Extract the [X, Y] coordinate from the center of the cell holding the provided text.  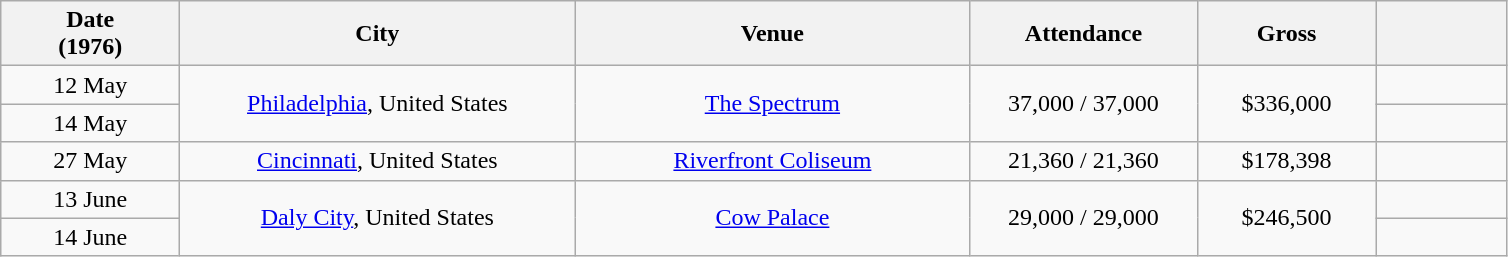
Riverfront Coliseum [772, 161]
Venue [772, 34]
13 June [90, 199]
14 May [90, 123]
Daly City, United States [378, 218]
City [378, 34]
37,000 / 37,000 [1084, 104]
Gross [1286, 34]
$336,000 [1286, 104]
14 June [90, 237]
21,360 / 21,360 [1084, 161]
Philadelphia, United States [378, 104]
Date(1976) [90, 34]
27 May [90, 161]
$178,398 [1286, 161]
Attendance [1084, 34]
$246,500 [1286, 218]
Cincinnati, United States [378, 161]
The Spectrum [772, 104]
29,000 / 29,000 [1084, 218]
Cow Palace [772, 218]
12 May [90, 85]
